Scan for the cell matching the given text and deliver its [x, y] coordinate at center. 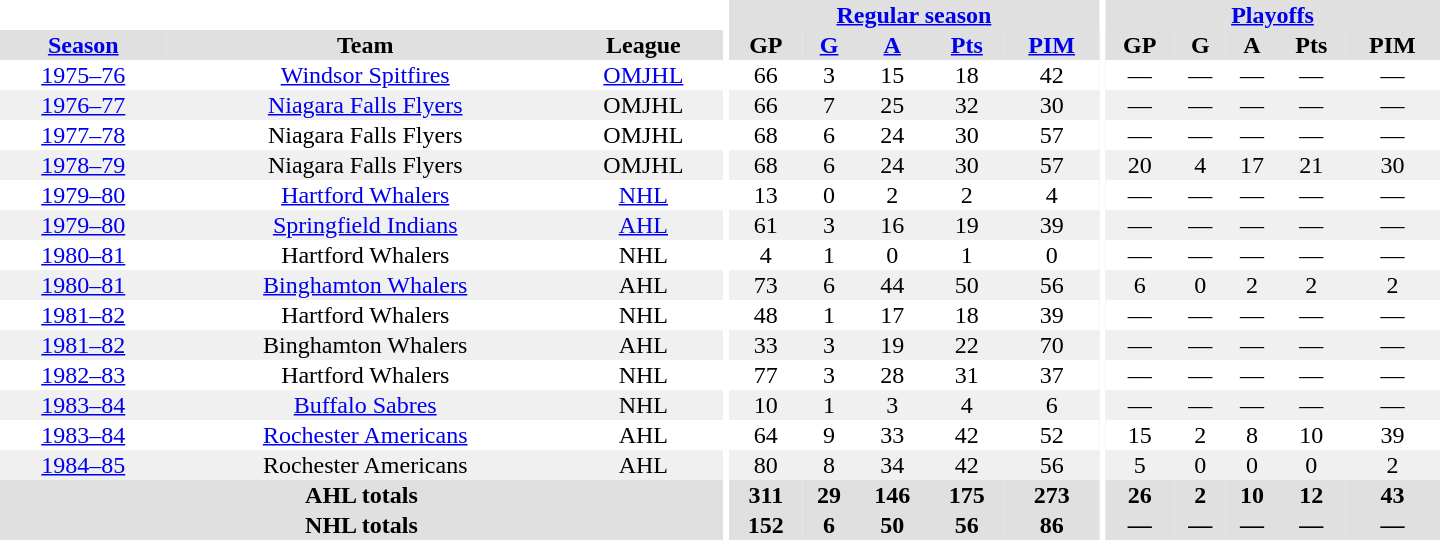
44 [892, 285]
146 [892, 495]
21 [1312, 165]
1977–78 [84, 135]
80 [766, 465]
22 [968, 345]
1975–76 [84, 75]
7 [829, 105]
32 [968, 105]
League [644, 45]
20 [1140, 165]
Springfield Indians [366, 225]
Season [84, 45]
Windsor Spitfires [366, 75]
Playoffs [1272, 15]
43 [1392, 495]
NHL totals [362, 525]
273 [1052, 495]
77 [766, 375]
48 [766, 315]
Buffalo Sabres [366, 405]
Regular season [914, 15]
73 [766, 285]
86 [1052, 525]
1976–77 [84, 105]
152 [766, 525]
175 [968, 495]
26 [1140, 495]
13 [766, 195]
29 [829, 495]
37 [1052, 375]
1982–83 [84, 375]
64 [766, 435]
70 [1052, 345]
31 [968, 375]
9 [829, 435]
5 [1140, 465]
311 [766, 495]
61 [766, 225]
16 [892, 225]
AHL totals [362, 495]
12 [1312, 495]
Team [366, 45]
1984–85 [84, 465]
28 [892, 375]
25 [892, 105]
34 [892, 465]
52 [1052, 435]
1978–79 [84, 165]
